Find where the given text appears and provide that cell's center as (x, y) coordinate. 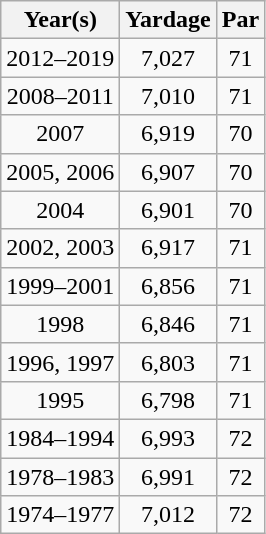
2012–2019 (60, 58)
6,993 (168, 438)
1998 (60, 324)
Yardage (168, 20)
6,846 (168, 324)
6,856 (168, 286)
7,012 (168, 515)
7,010 (168, 96)
2008–2011 (60, 96)
2004 (60, 210)
2005, 2006 (60, 172)
1996, 1997 (60, 362)
6,907 (168, 172)
Year(s) (60, 20)
6,901 (168, 210)
Par (240, 20)
1978–1983 (60, 477)
2007 (60, 134)
7,027 (168, 58)
1995 (60, 400)
1974–1977 (60, 515)
6,798 (168, 400)
1984–1994 (60, 438)
6,917 (168, 248)
6,803 (168, 362)
6,991 (168, 477)
2002, 2003 (60, 248)
6,919 (168, 134)
1999–2001 (60, 286)
